Detect which cell encompasses the target text, then output its (X, Y) center coordinate. 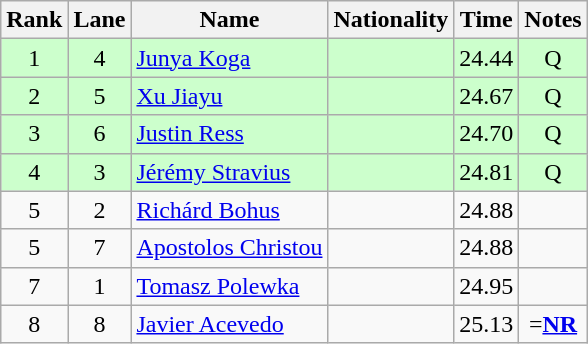
24.81 (486, 172)
24.70 (486, 134)
Xu Jiayu (230, 96)
Apostolos Christou (230, 248)
24.67 (486, 96)
=NR (553, 324)
Nationality (391, 20)
6 (100, 134)
Name (230, 20)
Jérémy Stravius (230, 172)
Lane (100, 20)
24.95 (486, 286)
24.44 (486, 58)
Tomasz Polewka (230, 286)
25.13 (486, 324)
Time (486, 20)
Rank (34, 20)
Notes (553, 20)
Junya Koga (230, 58)
Javier Acevedo (230, 324)
Justin Ress (230, 134)
Richárd Bohus (230, 210)
